Capture the cell that displays the provided text and extract its (X, Y) central coordinate. 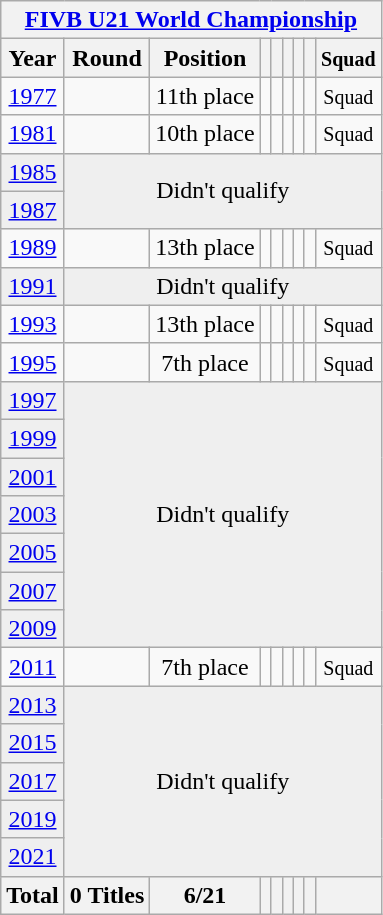
1997 (33, 400)
Year (33, 58)
1995 (33, 362)
11th place (205, 96)
2013 (33, 705)
1985 (33, 172)
2021 (33, 857)
Position (205, 58)
2003 (33, 515)
1987 (33, 210)
2005 (33, 553)
2019 (33, 819)
1977 (33, 96)
2009 (33, 629)
6/21 (205, 895)
2001 (33, 477)
1981 (33, 134)
FIVB U21 World Championship (191, 20)
2017 (33, 781)
10th place (205, 134)
0 Titles (107, 895)
Total (33, 895)
1999 (33, 438)
2015 (33, 743)
2011 (33, 667)
Round (107, 58)
1993 (33, 324)
1989 (33, 248)
1991 (33, 286)
2007 (33, 591)
